Find where the given text appears and provide that cell's center as [X, Y] coordinate. 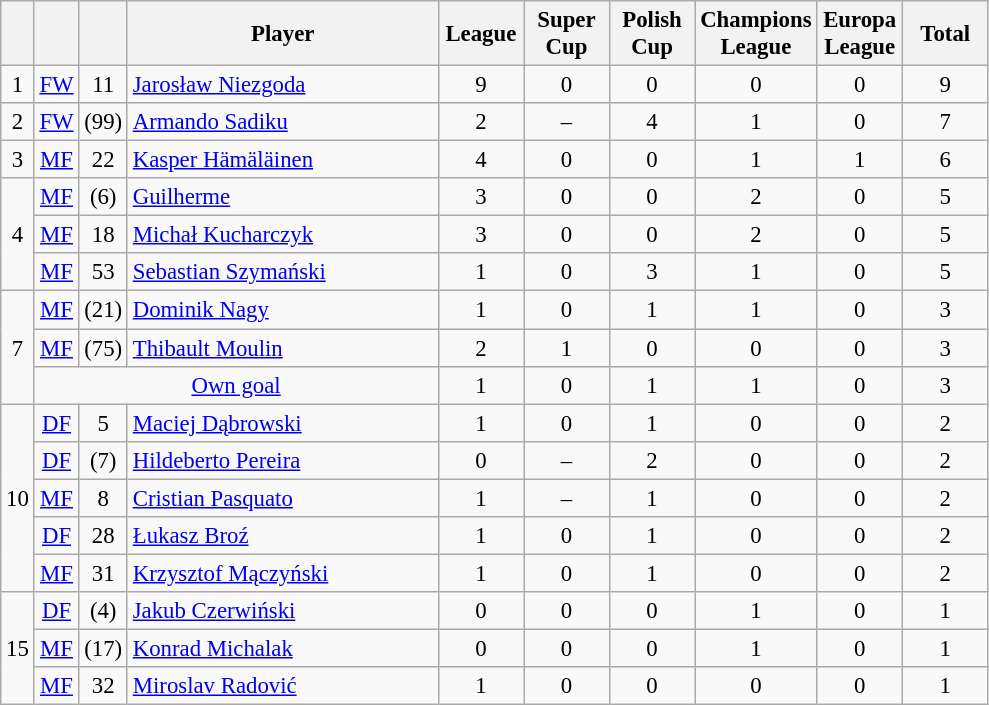
31 [104, 573]
Polish Cup [652, 34]
Maciej Dąbrowski [282, 423]
6 [945, 160]
League [481, 34]
Krzysztof Mączyński [282, 573]
18 [104, 235]
Konrad Michalak [282, 648]
Player [282, 34]
8 [104, 498]
Thibault Moulin [282, 348]
Michał Kucharczyk [282, 235]
53 [104, 273]
Kasper Hämäläinen [282, 160]
(7) [104, 460]
Guilherme [282, 197]
28 [104, 536]
Sebastian Szymański [282, 273]
(17) [104, 648]
(75) [104, 348]
Own goal [236, 385]
15 [18, 648]
Champions League [756, 34]
22 [104, 160]
Super Cup [567, 34]
Łukasz Broź [282, 536]
10 [18, 498]
11 [104, 85]
(99) [104, 122]
Hildeberto Pereira [282, 460]
Miroslav Radović [282, 686]
Cristian Pasquato [282, 498]
(4) [104, 611]
Jarosław Niezgoda [282, 85]
(21) [104, 310]
32 [104, 686]
(6) [104, 197]
Jakub Czerwiński [282, 611]
Europa League [860, 34]
Dominik Nagy [282, 310]
Total [945, 34]
Armando Sadiku [282, 122]
